Find where the given text appears and provide that cell's center as (x, y) coordinate. 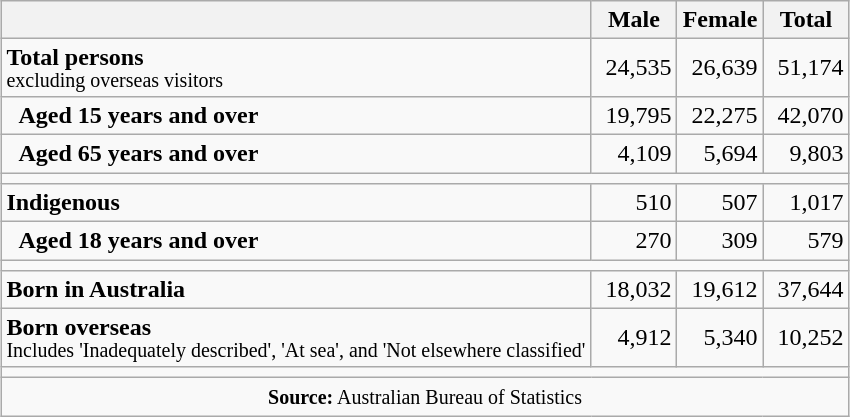
19,612 (720, 290)
Aged 15 years and over (296, 115)
Indigenous (296, 203)
18,032 (634, 290)
22,275 (720, 115)
5,340 (720, 338)
4,109 (634, 153)
Male (634, 20)
Born in Australia (296, 290)
Total (806, 20)
10,252 (806, 338)
270 (634, 241)
507 (720, 203)
579 (806, 241)
Female (720, 20)
4,912 (634, 338)
Source: Australian Bureau of Statistics (425, 396)
42,070 (806, 115)
Aged 18 years and over (296, 241)
26,639 (720, 68)
5,694 (720, 153)
19,795 (634, 115)
24,535 (634, 68)
510 (634, 203)
Aged 65 years and over (296, 153)
309 (720, 241)
51,174 (806, 68)
Born overseasIncludes 'Inadequately described', 'At sea', and 'Not elsewhere classified' (296, 338)
9,803 (806, 153)
Total personsexcluding overseas visitors (296, 68)
1,017 (806, 203)
37,644 (806, 290)
